Detect which cell encompasses the target text, then output its [X, Y] center coordinate. 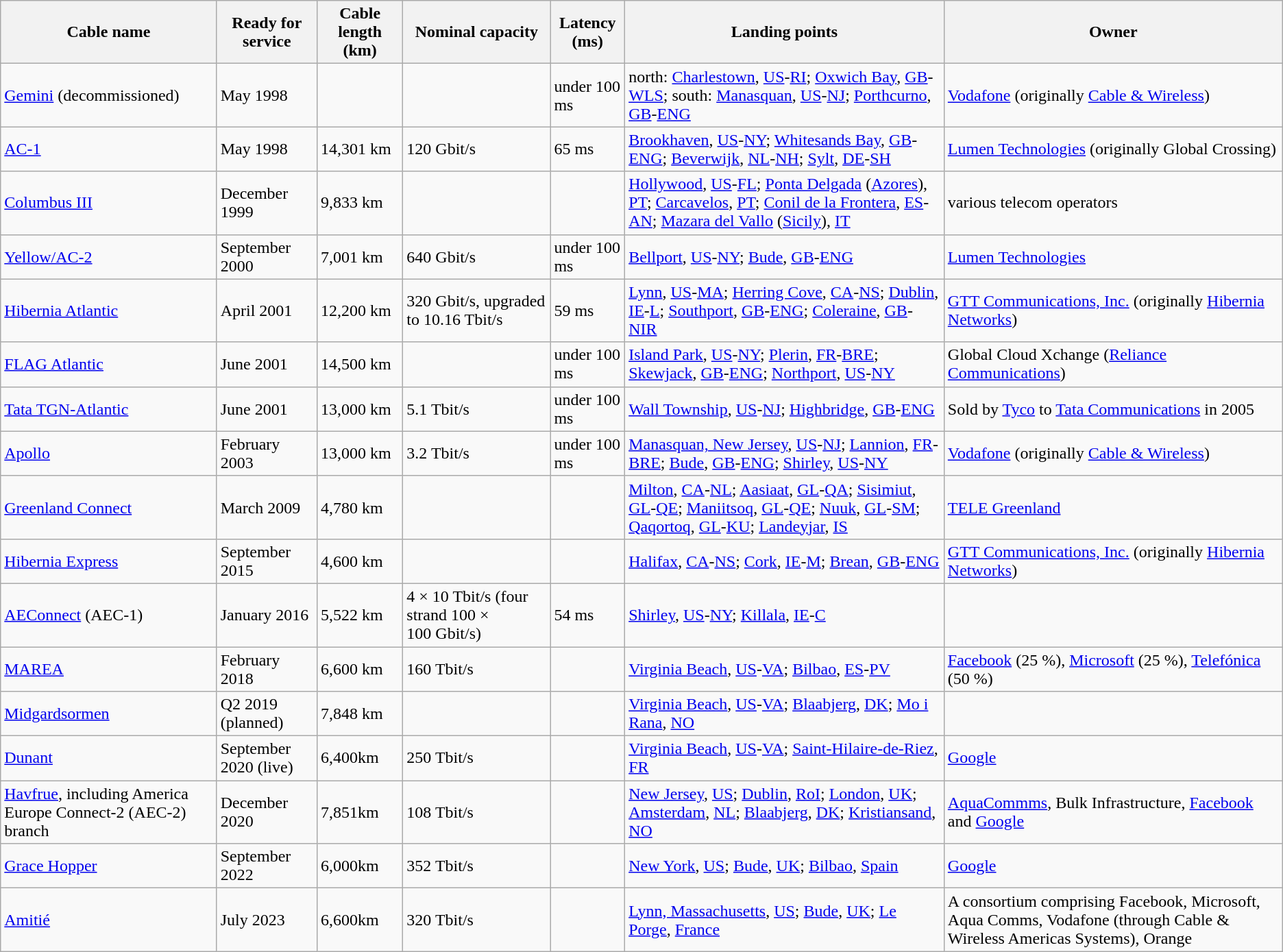
February 2003 [267, 454]
Grace Hopper [108, 866]
Hibernia Express [108, 561]
February 2018 [267, 669]
Greenland Connect [108, 507]
MAREA [108, 669]
65 ms [588, 149]
Columbus III [108, 203]
March 2009 [267, 507]
Ready for service [267, 32]
Shirley, US-NY; Killala, IE-C [785, 615]
6,000km [361, 866]
April 2001 [267, 310]
Halifax, CA-NS; Cork, IE-M; Brean, GB-ENG [785, 561]
6,400km [361, 758]
New Jersey, US; Dublin, RoI; London, UK; Amsterdam, NL; Blaabjerg, DK; Kristiansand, NO [785, 812]
5.1 Tbit/s [477, 408]
September 2022 [267, 866]
Cable name [108, 32]
Midgardsormen [108, 714]
4,600 km [361, 561]
7,001 km [361, 256]
TELE Greenland [1113, 507]
north: Charlestown, US-RI; Oxwich Bay, GB-WLS; south: Manasquan, US-NJ; Porthcurno, GB-ENG [785, 95]
6,600km [361, 920]
Landing points [785, 32]
3.2 Tbit/s [477, 454]
Bellport, US-NY; Bude, GB-ENG [785, 256]
Lumen Technologies [1113, 256]
Virginia Beach, US-VA; Blaabjerg, DK; Mo i Rana, NO [785, 714]
Amitié [108, 920]
4 × 10 Tbit/s (four strand 100 × 100 Gbit/s) [477, 615]
New York, US; Bude, UK; Bilbao, Spain [785, 866]
December 2020 [267, 812]
250 Tbit/s [477, 758]
Virginia Beach, US-VA; Bilbao, ES-PV [785, 669]
Owner [1113, 32]
September 2000 [267, 256]
7,851km [361, 812]
14,301 km [361, 149]
Lynn, US-MA; Herring Cove, CA-NS; Dublin, IE-L; Southport, GB-ENG; Coleraine, GB-NIR [785, 310]
108 Tbit/s [477, 812]
54 ms [588, 615]
320 Gbit/s, upgraded to 10.16 Tbit/s [477, 310]
Apollo [108, 454]
January 2016 [267, 615]
Gemini (decommissioned) [108, 95]
Hibernia Atlantic [108, 310]
September 2020 (live) [267, 758]
Tata TGN-Atlantic [108, 408]
Island Park, US-NY; Plerin, FR-BRE; Skewjack, GB-ENG; Northport, US-NY [785, 365]
AquaCommms, Bulk Infrastructure, Facebook and Google [1113, 812]
AEConnect (AEC-1) [108, 615]
7,848 km [361, 714]
Q2 2019 (planned) [267, 714]
FLAG Atlantic [108, 365]
14,500 km [361, 365]
Lynn, Massachusetts, US; Bude, UK; Le Porge, France [785, 920]
A consortium comprising Facebook, Microsoft, Aqua Comms, Vodafone (through Cable & Wireless Americas Systems), Orange [1113, 920]
Havfrue, including America Europe Connect-2 (AEC-2) branch [108, 812]
Milton, CA-NL; Aasiaat, GL-QA; Sisimiut, GL-QE; Maniitsoq, GL-QE; Nuuk, GL-SM; Qaqortoq, GL-KU; Landeyjar, IS [785, 507]
352 Tbit/s [477, 866]
Latency (ms) [588, 32]
Facebook (25 %), Microsoft (25 %), Telefónica (50 %) [1113, 669]
December 1999 [267, 203]
320 Tbit/s [477, 920]
120 Gbit/s [477, 149]
640 Gbit/s [477, 256]
Dunant [108, 758]
4,780 km [361, 507]
Virginia Beach, US-VA; Saint-Hilaire-de-Riez, FR [785, 758]
Global Cloud Xchange (Reliance Communications) [1113, 365]
AC-1 [108, 149]
59 ms [588, 310]
Hollywood, US-FL; Ponta Delgada (Azores), PT; Carcavelos, PT; Conil de la Frontera, ES-AN; Mazara del Vallo (Sicily), IT [785, 203]
6,600 km [361, 669]
Nominal capacity [477, 32]
July 2023 [267, 920]
9,833 km [361, 203]
Lumen Technologies (originally Global Crossing) [1113, 149]
5,522 km [361, 615]
Wall Township, US-NJ; Highbridge, GB-ENG [785, 408]
Sold by Tyco to Tata Communications in 2005 [1113, 408]
12,200 km [361, 310]
Brookhaven, US-NY; Whitesands Bay, GB-ENG; Beverwijk, NL-NH; Sylt, DE-SH [785, 149]
Cable length (km) [361, 32]
Yellow/AC-2 [108, 256]
September 2015 [267, 561]
various telecom operators [1113, 203]
160 Tbit/s [477, 669]
Manasquan, New Jersey, US-NJ; Lannion, FR-BRE; Bude, GB-ENG; Shirley, US-NY [785, 454]
